Detect which cell encompasses the target text, then output its [X, Y] center coordinate. 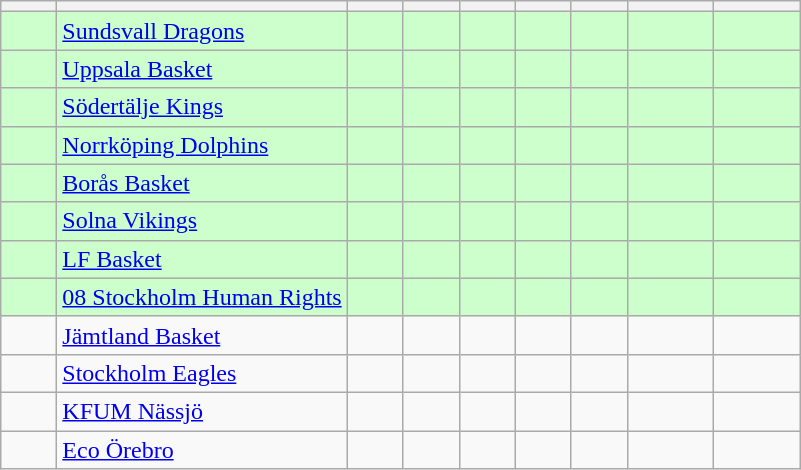
Sundsvall Dragons [202, 31]
Södertälje Kings [202, 107]
Solna Vikings [202, 221]
08 Stockholm Human Rights [202, 297]
Borås Basket [202, 183]
Norrköping Dolphins [202, 145]
LF Basket [202, 259]
KFUM Nässjö [202, 411]
Eco Örebro [202, 449]
Jämtland Basket [202, 335]
Stockholm Eagles [202, 373]
Uppsala Basket [202, 69]
